From the cell containing the given text, extract its center point as (x, y) coordinate. 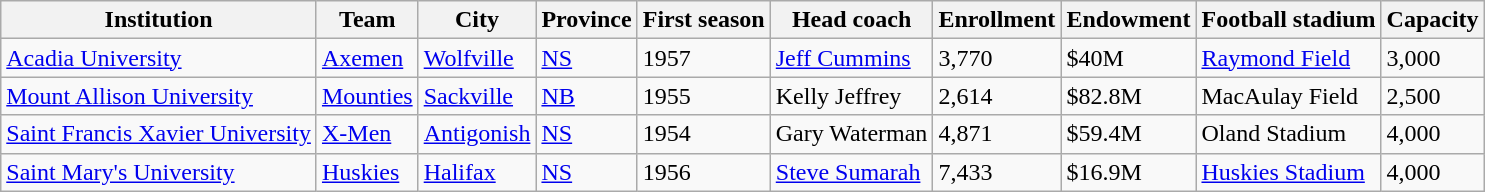
2,614 (997, 96)
Capacity (1432, 20)
1954 (704, 134)
Mount Allison University (159, 96)
City (477, 20)
2,500 (1432, 96)
Team (367, 20)
Jeff Cummins (852, 58)
$59.4M (1128, 134)
Oland Stadium (1288, 134)
Wolfville (477, 58)
Halifax (477, 172)
3,000 (1432, 58)
$16.9M (1128, 172)
Huskies Stadium (1288, 172)
First season (704, 20)
$40M (1128, 58)
Saint Francis Xavier University (159, 134)
NB (586, 96)
3,770 (997, 58)
Mounties (367, 96)
7,433 (997, 172)
MacAulay Field (1288, 96)
Huskies (367, 172)
1957 (704, 58)
1955 (704, 96)
Head coach (852, 20)
Institution (159, 20)
$82.8M (1128, 96)
Raymond Field (1288, 58)
Football stadium (1288, 20)
Antigonish (477, 134)
Province (586, 20)
Steve Sumarah (852, 172)
Enrollment (997, 20)
Gary Waterman (852, 134)
Sackville (477, 96)
Acadia University (159, 58)
Axemen (367, 58)
4,871 (997, 134)
X-Men (367, 134)
1956 (704, 172)
Kelly Jeffrey (852, 96)
Saint Mary's University (159, 172)
Endowment (1128, 20)
